Locate the cell with the specified text and output its (x, y) center coordinate. 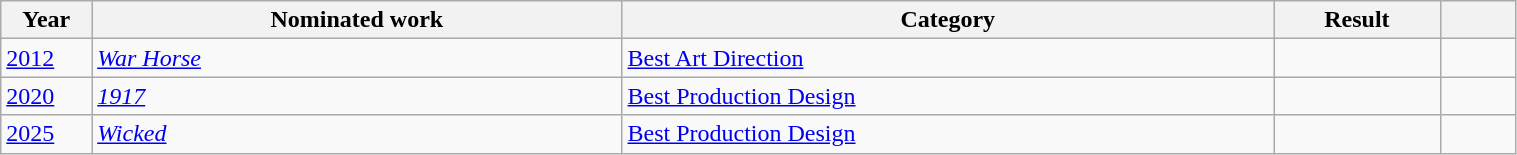
Wicked (357, 134)
2012 (46, 58)
Best Art Direction (948, 58)
2025 (46, 134)
Result (1358, 20)
Category (948, 20)
Year (46, 20)
2020 (46, 96)
1917 (357, 96)
War Horse (357, 58)
Nominated work (357, 20)
